Determine the (X, Y) coordinate at the center of the cell enclosing the given text.  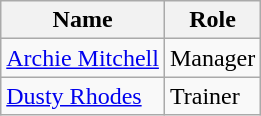
Manager (212, 58)
Dusty Rhodes (83, 96)
Role (212, 20)
Trainer (212, 96)
Name (83, 20)
Archie Mitchell (83, 58)
